From the cell containing the given text, extract its center point as (x, y) coordinate. 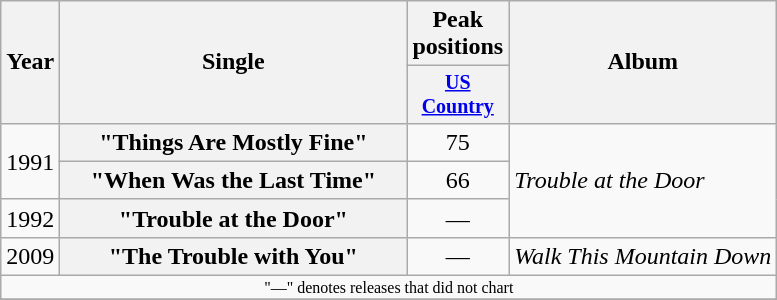
66 (458, 180)
"The Trouble with You" (234, 256)
Album (643, 62)
2009 (30, 256)
Trouble at the Door (643, 180)
1992 (30, 218)
Year (30, 62)
"When Was the Last Time" (234, 180)
1991 (30, 161)
US Country (458, 94)
75 (458, 142)
"Trouble at the Door" (234, 218)
Walk This Mountain Down (643, 256)
"—" denotes releases that did not chart (389, 288)
Single (234, 62)
Peak positions (458, 34)
"Things Are Mostly Fine" (234, 142)
